Identify which cell holds the provided text, then report its (x, y) central coordinate. 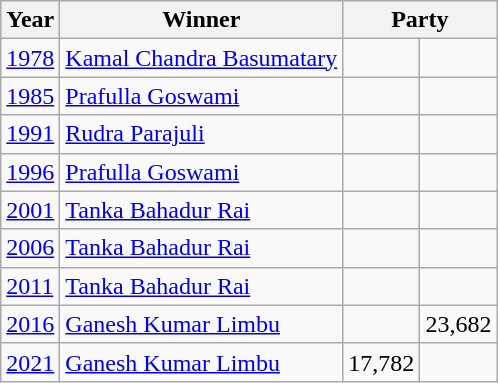
1985 (30, 96)
1996 (30, 172)
1978 (30, 58)
2011 (30, 286)
Kamal Chandra Basumatary (202, 58)
Party (420, 20)
17,782 (382, 362)
2006 (30, 248)
Winner (202, 20)
1991 (30, 134)
2021 (30, 362)
2016 (30, 324)
23,682 (458, 324)
Rudra Parajuli (202, 134)
Year (30, 20)
2001 (30, 210)
